Capture the cell that displays the provided text and extract its [x, y] central coordinate. 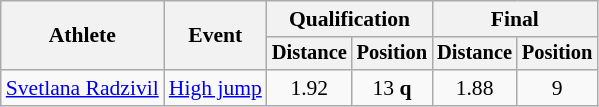
9 [557, 88]
1.88 [474, 88]
Event [216, 36]
13 q [392, 88]
Qualification [350, 19]
Svetlana Radzivil [82, 88]
High jump [216, 88]
1.92 [310, 88]
Final [514, 19]
Athlete [82, 36]
